Return the (X, Y) coordinate for the center point of the cell that contains the specified text.  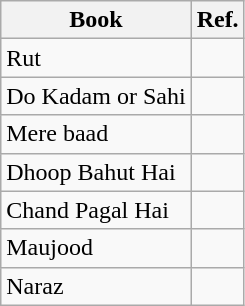
Dhoop Bahut Hai (96, 172)
Mere baad (96, 134)
Book (96, 20)
Rut (96, 58)
Ref. (218, 20)
Do Kadam or Sahi (96, 96)
Naraz (96, 286)
Maujood (96, 248)
Chand Pagal Hai (96, 210)
